Determine the [x, y] coordinate at the center of the cell enclosing the given text.  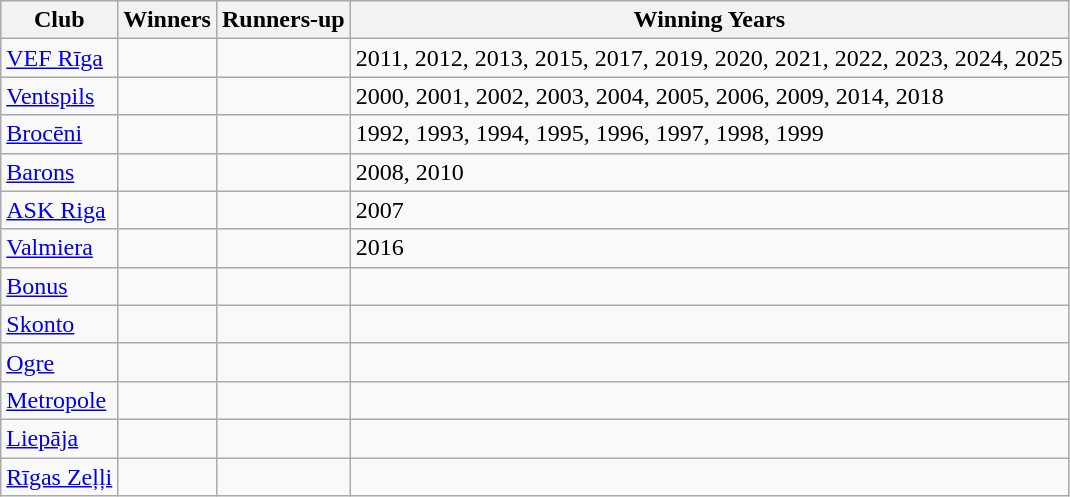
Ogre [60, 362]
Liepāja [60, 438]
Metropole [60, 400]
1992, 1993, 1994, 1995, 1996, 1997, 1998, 1999 [709, 134]
2008, 2010 [709, 172]
Bonus [60, 286]
Barons [60, 172]
Skonto [60, 324]
Ventspils [60, 96]
Winning Years [709, 20]
2000, 2001, 2002, 2003, 2004, 2005, 2006, 2009, 2014, 2018 [709, 96]
Brocēni [60, 134]
Winners [168, 20]
Club [60, 20]
Rīgas Zeļļi [60, 477]
ASK Riga [60, 210]
2016 [709, 248]
Valmiera [60, 248]
Runners-up [283, 20]
2011, 2012, 2013, 2015, 2017, 2019, 2020, 2021, 2022, 2023, 2024, 2025 [709, 58]
2007 [709, 210]
VEF Rīga [60, 58]
